Return [x, y] of the center of cell containing provided text 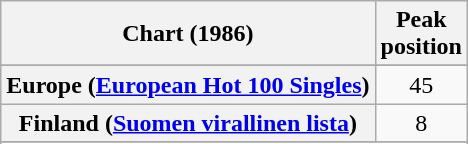
Chart (1986) [188, 34]
45 [421, 85]
Peakposition [421, 34]
Europe (European Hot 100 Singles) [188, 85]
Finland (Suomen virallinen lista) [188, 123]
8 [421, 123]
